From the cell containing the given text, extract its center point as [x, y] coordinate. 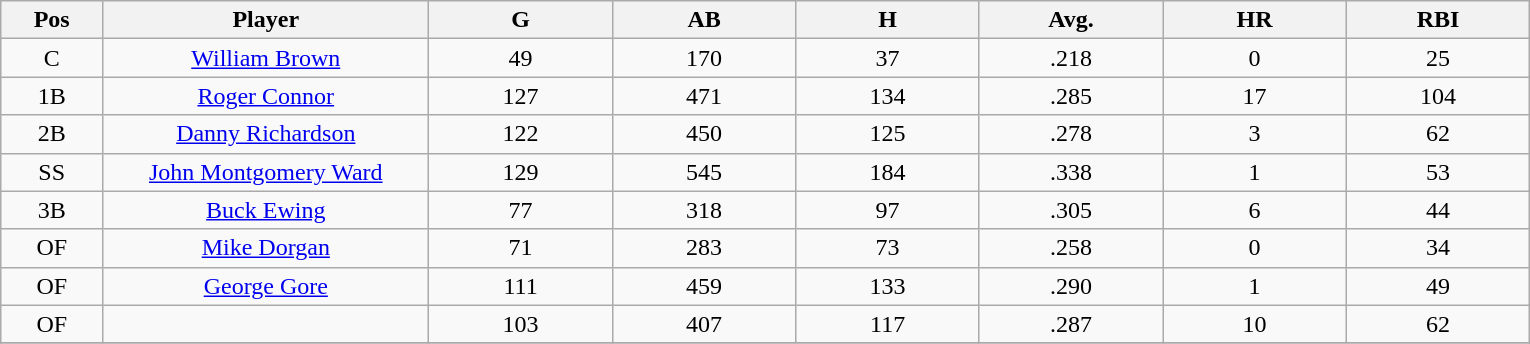
Avg. [1070, 20]
122 [520, 134]
184 [888, 172]
71 [520, 248]
283 [704, 248]
George Gore [266, 286]
3B [52, 210]
2B [52, 134]
10 [1254, 324]
73 [888, 248]
.258 [1070, 248]
Mike Dorgan [266, 248]
Buck Ewing [266, 210]
125 [888, 134]
407 [704, 324]
17 [1254, 96]
34 [1438, 248]
AB [704, 20]
450 [704, 134]
318 [704, 210]
William Brown [266, 58]
6 [1254, 210]
C [52, 58]
SS [52, 172]
77 [520, 210]
25 [1438, 58]
97 [888, 210]
.305 [1070, 210]
3 [1254, 134]
53 [1438, 172]
Pos [52, 20]
.278 [1070, 134]
Danny Richardson [266, 134]
Roger Connor [266, 96]
471 [704, 96]
.287 [1070, 324]
.218 [1070, 58]
545 [704, 172]
104 [1438, 96]
170 [704, 58]
111 [520, 286]
.338 [1070, 172]
37 [888, 58]
134 [888, 96]
459 [704, 286]
1B [52, 96]
103 [520, 324]
G [520, 20]
RBI [1438, 20]
44 [1438, 210]
H [888, 20]
.285 [1070, 96]
HR [1254, 20]
.290 [1070, 286]
117 [888, 324]
127 [520, 96]
133 [888, 286]
Player [266, 20]
129 [520, 172]
John Montgomery Ward [266, 172]
